Provide the (x, y) coordinate of the cell's center where the given text is located.  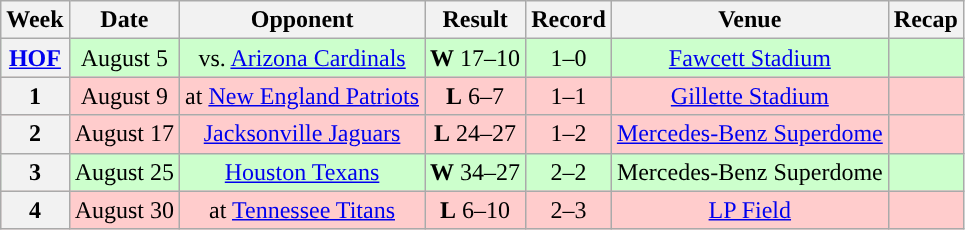
2–3 (569, 210)
Gillette Stadium (750, 96)
W 34–27 (476, 172)
HOF (35, 58)
August 25 (124, 172)
2–2 (569, 172)
L 6–10 (476, 210)
LP Field (750, 210)
Result (476, 20)
Houston Texans (302, 172)
Date (124, 20)
Record (569, 20)
August 17 (124, 134)
L 6–7 (476, 96)
1–2 (569, 134)
Venue (750, 20)
August 30 (124, 210)
1 (35, 96)
W 17–10 (476, 58)
Recap (926, 20)
Fawcett Stadium (750, 58)
3 (35, 172)
L 24–27 (476, 134)
vs. Arizona Cardinals (302, 58)
August 5 (124, 58)
1–1 (569, 96)
at New England Patriots (302, 96)
at Tennessee Titans (302, 210)
Week (35, 20)
4 (35, 210)
Opponent (302, 20)
2 (35, 134)
1–0 (569, 58)
August 9 (124, 96)
Jacksonville Jaguars (302, 134)
